From the cell containing the given text, extract its center point as [X, Y] coordinate. 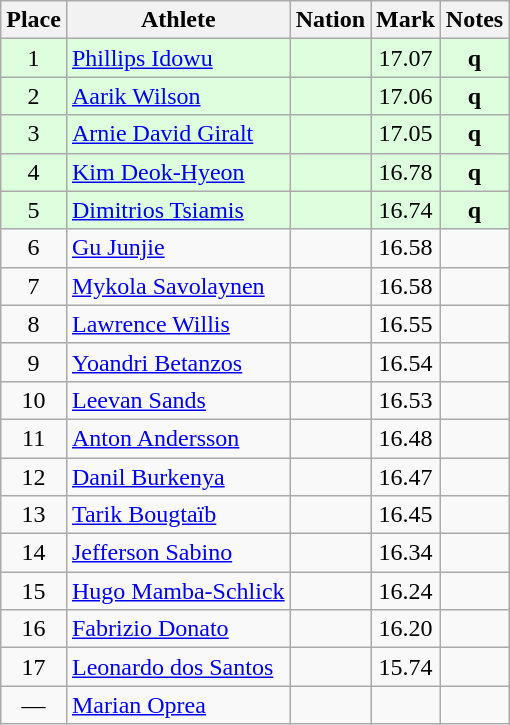
Lawrence Willis [178, 324]
Aarik Wilson [178, 96]
16.20 [406, 629]
16.48 [406, 438]
17.07 [406, 58]
12 [34, 477]
Mark [406, 20]
Leonardo dos Santos [178, 667]
16.47 [406, 477]
15.74 [406, 667]
Fabrizio Donato [178, 629]
Dimitrios Tsiamis [178, 210]
1 [34, 58]
Phillips Idowu [178, 58]
Kim Deok-Hyeon [178, 172]
16.55 [406, 324]
— [34, 705]
Athlete [178, 20]
16.24 [406, 591]
14 [34, 553]
6 [34, 248]
9 [34, 362]
15 [34, 591]
Danil Burkenya [178, 477]
Place [34, 20]
Tarik Bougtaïb [178, 515]
16.74 [406, 210]
17.06 [406, 96]
Hugo Mamba-Schlick [178, 591]
Gu Junjie [178, 248]
Nation [330, 20]
Notes [474, 20]
17.05 [406, 134]
10 [34, 400]
Mykola Savolaynen [178, 286]
5 [34, 210]
Leevan Sands [178, 400]
16.45 [406, 515]
2 [34, 96]
8 [34, 324]
Yoandri Betanzos [178, 362]
16.53 [406, 400]
7 [34, 286]
3 [34, 134]
16 [34, 629]
Anton Andersson [178, 438]
Arnie David Giralt [178, 134]
13 [34, 515]
Marian Oprea [178, 705]
17 [34, 667]
16.54 [406, 362]
Jefferson Sabino [178, 553]
16.78 [406, 172]
11 [34, 438]
4 [34, 172]
16.34 [406, 553]
